Find where the given text appears and provide that cell's center as (x, y) coordinate. 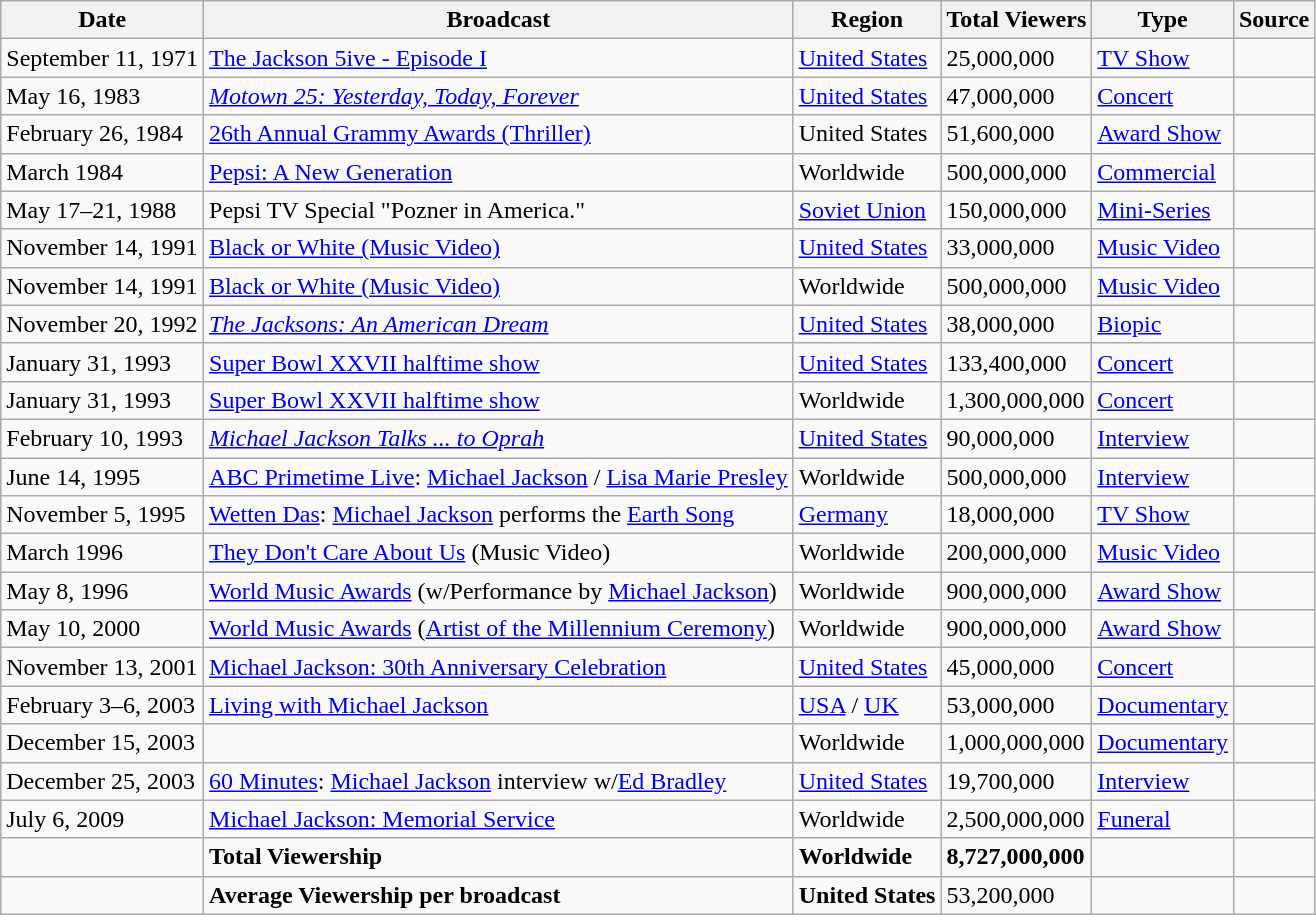
18,000,000 (1016, 515)
December 25, 2003 (102, 781)
Wetten Das: Michael Jackson performs the Earth Song (499, 515)
Germany (867, 515)
200,000,000 (1016, 553)
53,200,000 (1016, 895)
1,300,000,000 (1016, 400)
The Jackson 5ive - Episode I (499, 58)
47,000,000 (1016, 96)
May 16, 1983 (102, 96)
33,000,000 (1016, 248)
Pepsi TV Special "Pozner in America." (499, 210)
Type (1163, 20)
Total Viewership (499, 857)
Pepsi: A New Generation (499, 172)
September 11, 1971 (102, 58)
They Don't Care About Us (Music Video) (499, 553)
May 8, 1996 (102, 591)
150,000,000 (1016, 210)
38,000,000 (1016, 324)
June 14, 1995 (102, 477)
Average Viewership per broadcast (499, 895)
Michael Jackson: 30th Anniversary Celebration (499, 667)
Biopic (1163, 324)
8,727,000,000 (1016, 857)
Date (102, 20)
2,500,000,000 (1016, 819)
The Jacksons: An American Dream (499, 324)
90,000,000 (1016, 438)
Total Viewers (1016, 20)
Mini-Series (1163, 210)
World Music Awards (w/Performance by Michael Jackson) (499, 591)
Funeral (1163, 819)
Living with Michael Jackson (499, 705)
25,000,000 (1016, 58)
53,000,000 (1016, 705)
26th Annual Grammy Awards (Thriller) (499, 134)
May 17–21, 1988 (102, 210)
USA / UK (867, 705)
March 1984 (102, 172)
1,000,000,000 (1016, 743)
World Music Awards (Artist of the Millennium Ceremony) (499, 629)
May 10, 2000 (102, 629)
51,600,000 (1016, 134)
July 6, 2009 (102, 819)
ABC Primetime Live: Michael Jackson / Lisa Marie Presley (499, 477)
November 5, 1995 (102, 515)
March 1996 (102, 553)
Soviet Union (867, 210)
February 3–6, 2003 (102, 705)
November 20, 1992 (102, 324)
60 Minutes: Michael Jackson interview w/Ed Bradley (499, 781)
19,700,000 (1016, 781)
133,400,000 (1016, 362)
February 10, 1993 (102, 438)
Michael Jackson: Memorial Service (499, 819)
Broadcast (499, 20)
February 26, 1984 (102, 134)
Source (1274, 20)
Michael Jackson Talks ... to Oprah (499, 438)
Motown 25: Yesterday, Today, Forever (499, 96)
December 15, 2003 (102, 743)
Region (867, 20)
November 13, 2001 (102, 667)
45,000,000 (1016, 667)
Commercial (1163, 172)
